Return [x, y] of the center of cell containing provided text 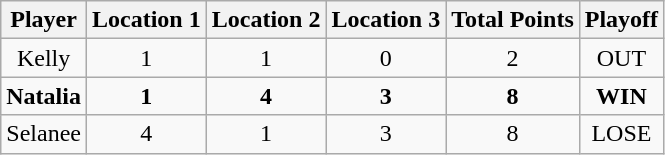
Total Points [513, 20]
Player [44, 20]
Natalia [44, 96]
Kelly [44, 58]
Location 3 [386, 20]
Playoff [621, 20]
OUT [621, 58]
Location 1 [146, 20]
0 [386, 58]
WIN [621, 96]
Location 2 [266, 20]
Selanee [44, 134]
2 [513, 58]
LOSE [621, 134]
